From the cell containing the given text, extract its center point as (X, Y) coordinate. 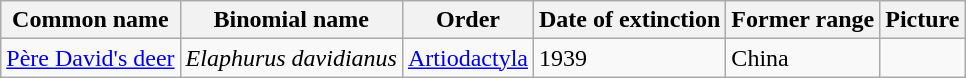
Père David's deer (90, 58)
Order (468, 20)
Elaphurus davidianus (291, 58)
Date of extinction (629, 20)
Artiodactyla (468, 58)
1939 (629, 58)
Binomial name (291, 20)
Picture (922, 20)
China (803, 58)
Former range (803, 20)
Common name (90, 20)
